Scan for the cell matching the given text and deliver its (x, y) coordinate at center. 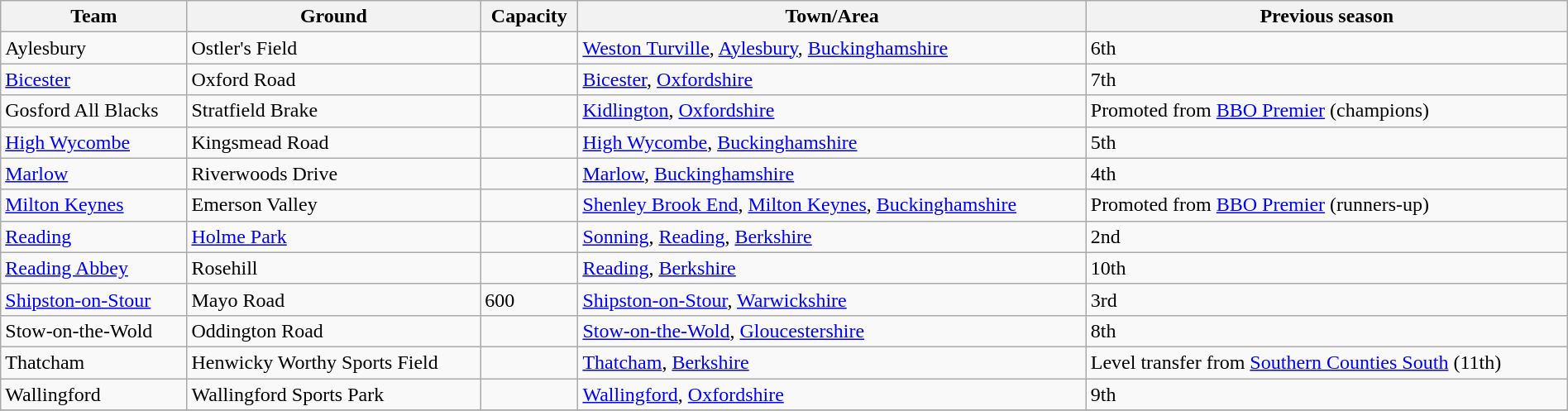
3rd (1327, 299)
4th (1327, 174)
Kingsmead Road (334, 142)
Emerson Valley (334, 205)
7th (1327, 79)
Rosehill (334, 268)
Marlow, Buckinghamshire (832, 174)
5th (1327, 142)
Stow-on-the-Wold, Gloucestershire (832, 331)
Mayo Road (334, 299)
6th (1327, 48)
Wallingford Sports Park (334, 394)
Team (94, 17)
Oxford Road (334, 79)
Wallingford, Oxfordshire (832, 394)
600 (529, 299)
Ostler's Field (334, 48)
Shipston-on-Stour, Warwickshire (832, 299)
Capacity (529, 17)
Promoted from BBO Premier (runners-up) (1327, 205)
Bicester (94, 79)
Gosford All Blacks (94, 111)
Town/Area (832, 17)
High Wycombe (94, 142)
Riverwoods Drive (334, 174)
10th (1327, 268)
Level transfer from Southern Counties South (11th) (1327, 362)
8th (1327, 331)
Bicester, Oxfordshire (832, 79)
Sonning, Reading, Berkshire (832, 237)
Shenley Brook End, Milton Keynes, Buckinghamshire (832, 205)
Holme Park (334, 237)
Stow-on-the-Wold (94, 331)
Previous season (1327, 17)
Reading Abbey (94, 268)
2nd (1327, 237)
Thatcham (94, 362)
Oddington Road (334, 331)
Ground (334, 17)
Wallingford (94, 394)
Henwicky Worthy Sports Field (334, 362)
Kidlington, Oxfordshire (832, 111)
Weston Turville, Aylesbury, Buckinghamshire (832, 48)
Shipston-on-Stour (94, 299)
Stratfield Brake (334, 111)
Reading, Berkshire (832, 268)
Aylesbury (94, 48)
Reading (94, 237)
9th (1327, 394)
High Wycombe, Buckinghamshire (832, 142)
Milton Keynes (94, 205)
Marlow (94, 174)
Promoted from BBO Premier (champions) (1327, 111)
Thatcham, Berkshire (832, 362)
